Return [x, y] of the center of cell containing provided text 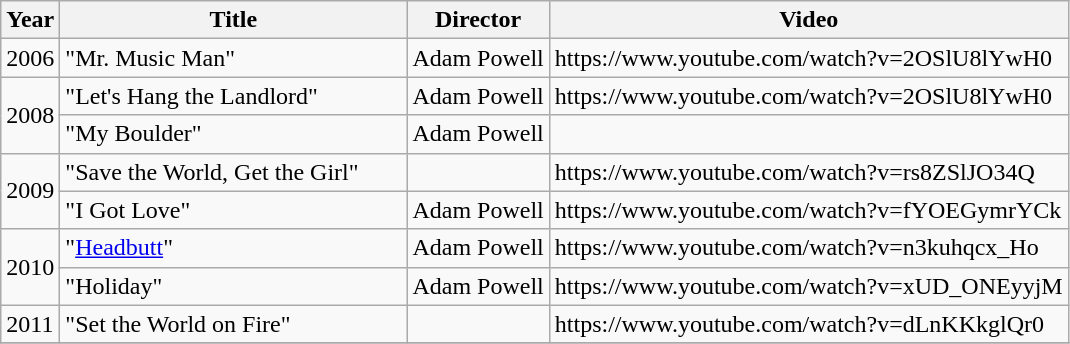
2009 [30, 191]
"Save the World, Get the Girl" [234, 172]
"My Boulder" [234, 134]
"I Got Love" [234, 210]
2008 [30, 115]
"Set the World on Fire" [234, 324]
2010 [30, 267]
"Let's Hang the Landlord" [234, 96]
Video [808, 20]
https://www.youtube.com/watch?v=n3kuhqcx_Ho [808, 248]
https://www.youtube.com/watch?v=dLnKKkglQr0 [808, 324]
https://www.youtube.com/watch?v=fYOEGymrYCk [808, 210]
https://www.youtube.com/watch?v=xUD_ONEyyjM [808, 286]
"Mr. Music Man" [234, 58]
2011 [30, 324]
"Holiday" [234, 286]
Director [478, 20]
2006 [30, 58]
"Headbutt" [234, 248]
Year [30, 20]
https://www.youtube.com/watch?v=rs8ZSlJO34Q [808, 172]
Title [234, 20]
